Detect which cell encompasses the target text, then output its [x, y] center coordinate. 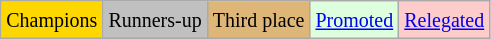
Champions [52, 20]
Promoted [354, 20]
Third place [258, 20]
Relegated [444, 20]
Runners-up [155, 20]
